Find where the given text appears and provide that cell's center as [X, Y] coordinate. 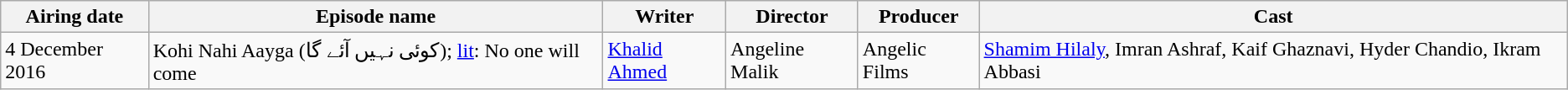
Writer [665, 17]
Cast [1273, 17]
Angelic Films [918, 61]
Airing date [75, 17]
Kohi Nahi Aayga (کوئی نہیں آئے گا); lit: No one will come [375, 61]
4 December 2016 [75, 61]
Producer [918, 17]
Angeline Malik [792, 61]
Director [792, 17]
Episode name [375, 17]
Shamim Hilaly, Imran Ashraf, Kaif Ghaznavi, Hyder Chandio, Ikram Abbasi [1273, 61]
Khalid Ahmed [665, 61]
